Scan for the cell matching the given text and deliver its (X, Y) coordinate at center. 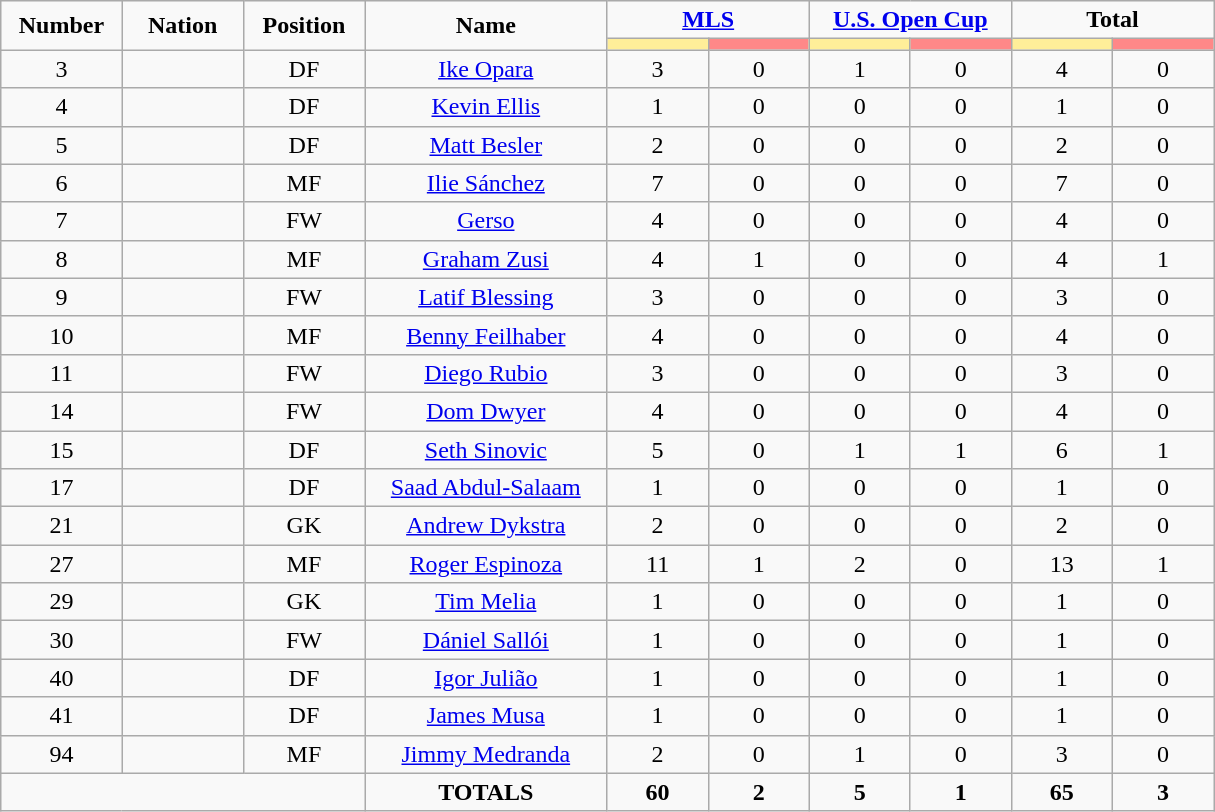
40 (62, 678)
Name (486, 26)
Diego Rubio (486, 373)
Ilie Sánchez (486, 183)
Number (62, 26)
30 (62, 640)
10 (62, 335)
Ike Opara (486, 69)
13 (1062, 564)
94 (62, 754)
Andrew Dykstra (486, 526)
14 (62, 411)
65 (1062, 792)
Tim Melia (486, 602)
Saad Abdul-Salaam (486, 488)
Roger Espinoza (486, 564)
Kevin Ellis (486, 107)
Dániel Sallói (486, 640)
27 (62, 564)
Graham Zusi (486, 259)
MLS (708, 20)
Latif Blessing (486, 297)
Dom Dwyer (486, 411)
James Musa (486, 716)
21 (62, 526)
U.S. Open Cup (910, 20)
8 (62, 259)
Igor Julião (486, 678)
41 (62, 716)
15 (62, 449)
17 (62, 488)
Total (1112, 20)
Jimmy Medranda (486, 754)
Seth Sinovic (486, 449)
Position (304, 26)
Benny Feilhaber (486, 335)
60 (658, 792)
Gerso (486, 221)
9 (62, 297)
29 (62, 602)
TOTALS (486, 792)
Matt Besler (486, 145)
Nation (182, 26)
